Output the (x, y) coordinate of the center of the cell containing the given text.  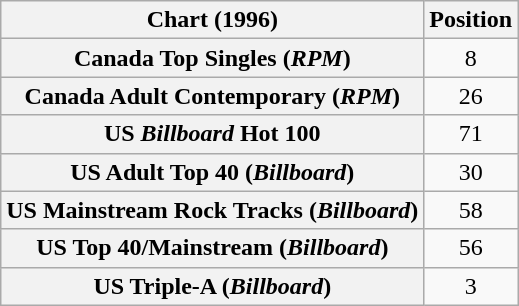
71 (471, 134)
26 (471, 96)
58 (471, 210)
Canada Top Singles (RPM) (212, 58)
Position (471, 20)
US Adult Top 40 (Billboard) (212, 172)
US Triple-A (Billboard) (212, 286)
Canada Adult Contemporary (RPM) (212, 96)
US Billboard Hot 100 (212, 134)
3 (471, 286)
30 (471, 172)
8 (471, 58)
US Top 40/Mainstream (Billboard) (212, 248)
56 (471, 248)
Chart (1996) (212, 20)
US Mainstream Rock Tracks (Billboard) (212, 210)
